Capture the cell that displays the provided text and extract its (x, y) central coordinate. 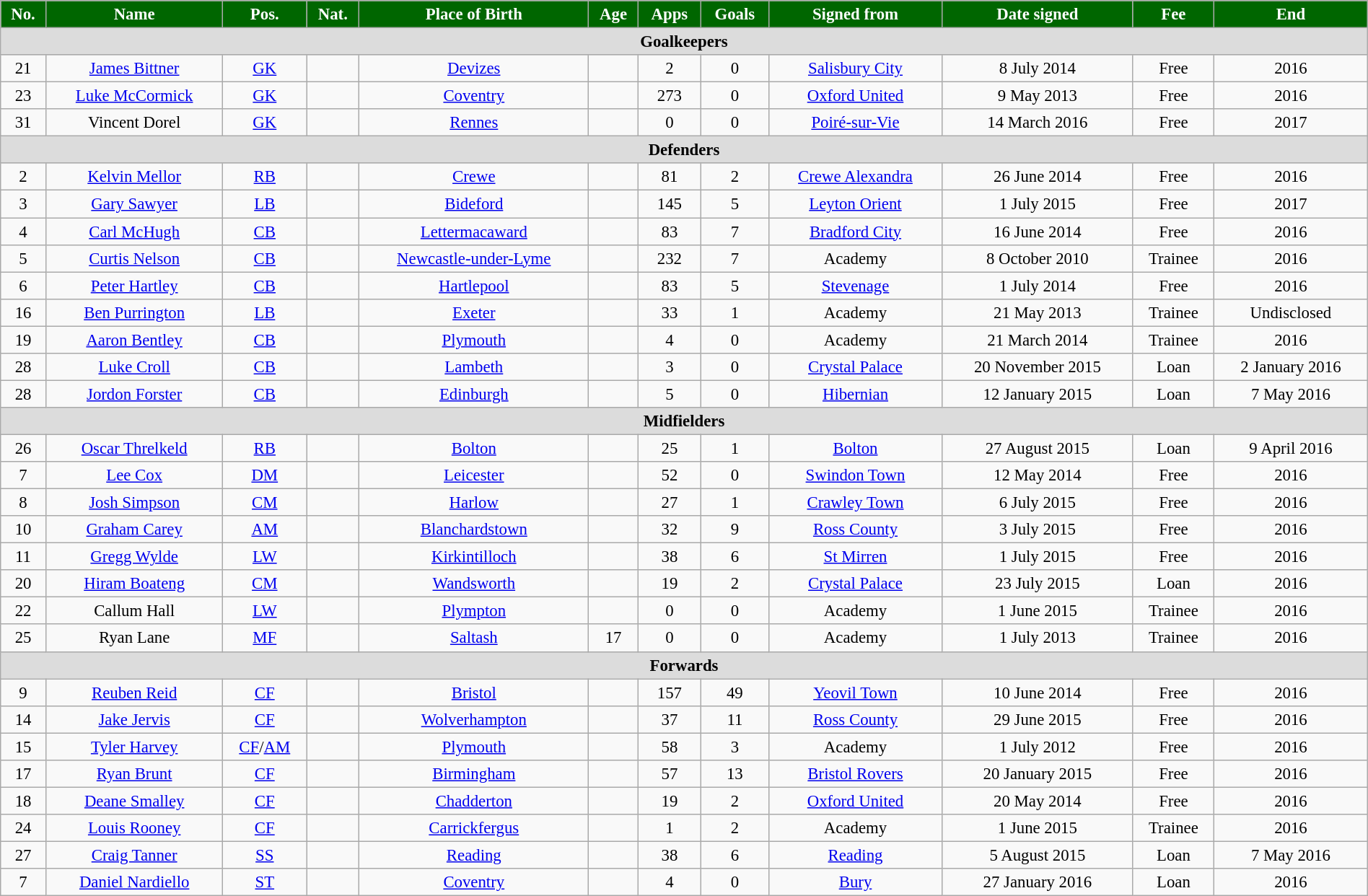
Exeter (474, 312)
37 (670, 719)
Reuben Reid (134, 693)
Devizes (474, 69)
Harlow (474, 503)
Pos. (265, 14)
12 May 2014 (1038, 475)
18 (23, 801)
No. (23, 14)
5 August 2015 (1038, 855)
Bradford City (855, 232)
Hartlepool (474, 286)
Carrickfergus (474, 828)
St Mirren (855, 557)
6 July 2015 (1038, 503)
Luke Croll (134, 367)
9 April 2016 (1292, 448)
Tyler Harvey (134, 747)
Graham Carey (134, 530)
1 July 2013 (1038, 638)
Midfielders (684, 421)
157 (670, 693)
Defenders (684, 150)
Wolverhampton (474, 719)
33 (670, 312)
Crewe (474, 177)
26 (23, 448)
21 March 2014 (1038, 340)
James Bittner (134, 69)
Jordon Forster (134, 394)
Ryan Lane (134, 638)
Yeovil Town (855, 693)
Rennes (474, 123)
Stevenage (855, 286)
Hibernian (855, 394)
Wandsworth (474, 584)
20 November 2015 (1038, 367)
Undisclosed (1292, 312)
Curtis Nelson (134, 258)
Crewe Alexandra (855, 177)
Bury (855, 882)
10 (23, 530)
Lettermacaward (474, 232)
Swindon Town (855, 475)
Gary Sawyer (134, 204)
21 (23, 69)
Goals (735, 14)
16 June 2014 (1038, 232)
Fee (1173, 14)
Gregg Wylde (134, 557)
Callum Hall (134, 611)
Lee Cox (134, 475)
SS (265, 855)
Hiram Boateng (134, 584)
32 (670, 530)
1 July 2014 (1038, 286)
57 (670, 774)
CF/AM (265, 747)
22 (23, 611)
Josh Simpson (134, 503)
Place of Birth (474, 14)
Louis Rooney (134, 828)
52 (670, 475)
27 January 2016 (1038, 882)
Chadderton (474, 801)
Bristol (474, 693)
DM (265, 475)
Date signed (1038, 14)
Leyton Orient (855, 204)
Deane Smalley (134, 801)
3 July 2015 (1038, 530)
81 (670, 177)
145 (670, 204)
Leicester (474, 475)
ST (265, 882)
Name (134, 14)
Birmingham (474, 774)
14 March 2016 (1038, 123)
23 July 2015 (1038, 584)
Forwards (684, 665)
20 May 2014 (1038, 801)
273 (670, 96)
13 (735, 774)
Age (613, 14)
Signed from (855, 14)
Blanchardstown (474, 530)
Salisbury City (855, 69)
49 (735, 693)
232 (670, 258)
2 January 2016 (1292, 367)
14 (23, 719)
23 (23, 96)
Plympton (474, 611)
24 (23, 828)
20 (23, 584)
20 January 2015 (1038, 774)
10 June 2014 (1038, 693)
Edinburgh (474, 394)
Nat. (333, 14)
21 May 2013 (1038, 312)
Vincent Dorel (134, 123)
8 October 2010 (1038, 258)
Luke McCormick (134, 96)
29 June 2015 (1038, 719)
Ben Purrington (134, 312)
15 (23, 747)
Apps (670, 14)
Newcastle-under-Lyme (474, 258)
Goalkeepers (684, 42)
End (1292, 14)
Ryan Brunt (134, 774)
Craig Tanner (134, 855)
58 (670, 747)
Kelvin Mellor (134, 177)
Peter Hartley (134, 286)
12 January 2015 (1038, 394)
Aaron Bentley (134, 340)
27 August 2015 (1038, 448)
Bideford (474, 204)
Saltash (474, 638)
Crawley Town (855, 503)
1 July 2012 (1038, 747)
Lambeth (474, 367)
Poiré-sur-Vie (855, 123)
16 (23, 312)
8 (23, 503)
Carl McHugh (134, 232)
26 June 2014 (1038, 177)
9 May 2013 (1038, 96)
Jake Jervis (134, 719)
Oscar Threlkeld (134, 448)
Daniel Nardiello (134, 882)
31 (23, 123)
Bristol Rovers (855, 774)
MF (265, 638)
8 July 2014 (1038, 69)
AM (265, 530)
Kirkintilloch (474, 557)
